Provide the [x, y] coordinate of the cell's center where the given text is located.  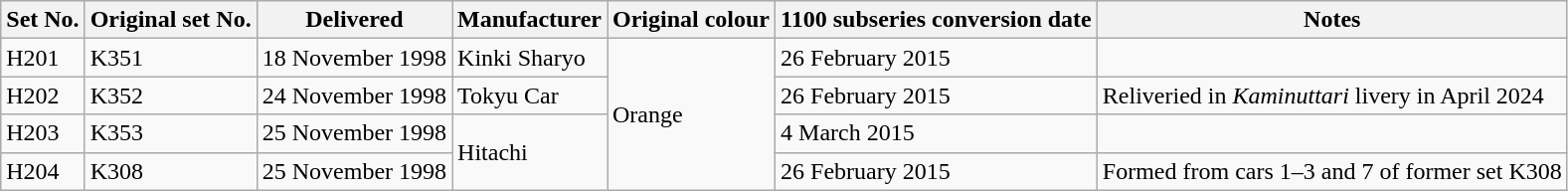
K308 [171, 171]
Tokyu Car [530, 95]
Hitachi [530, 152]
H203 [43, 133]
Original set No. [171, 20]
K352 [171, 95]
Reliveried in Kaminuttari livery in April 2024 [1332, 95]
Delivered [354, 20]
Set No. [43, 20]
Formed from cars 1–3 and 7 of former set K308 [1332, 171]
4 March 2015 [937, 133]
Orange [690, 114]
Notes [1332, 20]
Manufacturer [530, 20]
H202 [43, 95]
1100 subseries conversion date [937, 20]
Original colour [690, 20]
18 November 1998 [354, 58]
K353 [171, 133]
24 November 1998 [354, 95]
H201 [43, 58]
K351 [171, 58]
H204 [43, 171]
Kinki Sharyo [530, 58]
